Search for the cell housing the specified text and yield its [x, y] center coordinate. 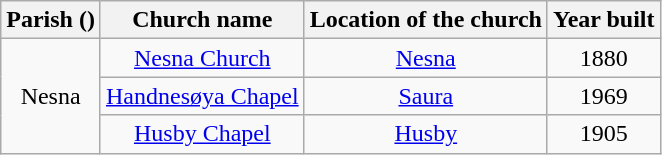
Year built [604, 20]
Husby [426, 134]
Parish () [51, 20]
Husby Chapel [202, 134]
Church name [202, 20]
1969 [604, 96]
1880 [604, 58]
Saura [426, 96]
1905 [604, 134]
Nesna Church [202, 58]
Handnesøya Chapel [202, 96]
Location of the church [426, 20]
